Scan for the cell matching the given text and deliver its [X, Y] coordinate at center. 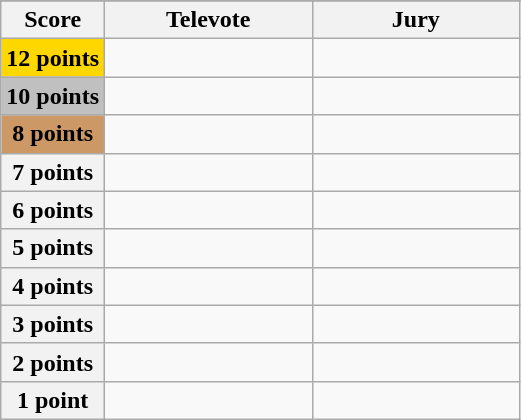
8 points [53, 134]
1 point [53, 400]
Score [53, 20]
3 points [53, 324]
Televote [209, 20]
Jury [416, 20]
6 points [53, 210]
2 points [53, 362]
12 points [53, 58]
5 points [53, 248]
4 points [53, 286]
7 points [53, 172]
10 points [53, 96]
